Search for the cell housing the specified text and yield its [X, Y] center coordinate. 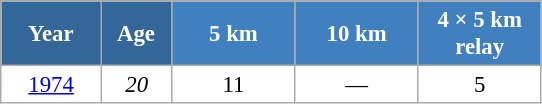
10 km [356, 34]
— [356, 85]
20 [136, 85]
11 [234, 85]
Age [136, 34]
4 × 5 km relay [480, 34]
1974 [52, 85]
Year [52, 34]
5 km [234, 34]
5 [480, 85]
